Scan for the cell matching the given text and deliver its (X, Y) coordinate at center. 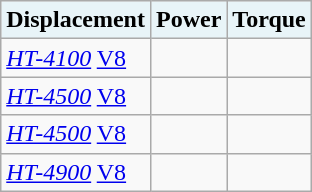
HT-4900 V8 (76, 172)
Power (188, 20)
HT-4100 V8 (76, 58)
Torque (269, 20)
Displacement (76, 20)
